Extract the (x, y) coordinate from the center of the cell holding the provided text.  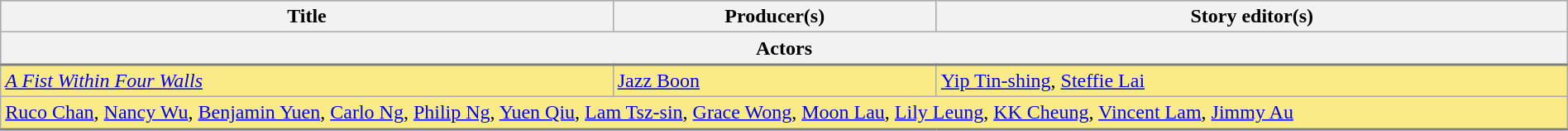
Story editor(s) (1252, 17)
Yip Tin-shing, Steffie Lai (1252, 81)
Producer(s) (774, 17)
Actors (784, 48)
Title (307, 17)
Jazz Boon (774, 81)
Ruco Chan, Nancy Wu, Benjamin Yuen, Carlo Ng, Philip Ng, Yuen Qiu, Lam Tsz-sin, Grace Wong, Moon Lau, Lily Leung, KK Cheung, Vincent Lam, Jimmy Au (784, 113)
A Fist Within Four Walls (307, 81)
